Identify which cell holds the provided text, then report its (x, y) central coordinate. 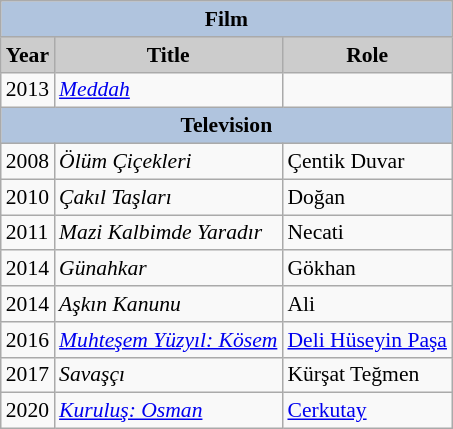
Muhteşem Yüzyıl: Kösem (168, 340)
2013 (28, 90)
Çentik Duvar (367, 162)
Meddah (168, 90)
Kuruluş: Osman (168, 411)
Savaşçı (168, 375)
Deli Hüseyin Paşa (367, 340)
Mazi Kalbimde Yaradır (168, 233)
2017 (28, 375)
2010 (28, 197)
Kürşat Teğmen (367, 375)
Çakıl Taşları (168, 197)
2020 (28, 411)
Gökhan (367, 269)
Doğan (367, 197)
Title (168, 55)
2008 (28, 162)
Ölüm Çiçekleri (168, 162)
Television (226, 126)
2016 (28, 340)
Cerkutay (367, 411)
Aşkın Kanunu (168, 304)
Year (28, 55)
Necati (367, 233)
2011 (28, 233)
Günahkar (168, 269)
Ali (367, 304)
Role (367, 55)
Film (226, 19)
